Determine the (X, Y) coordinate at the center of the cell enclosing the given text.  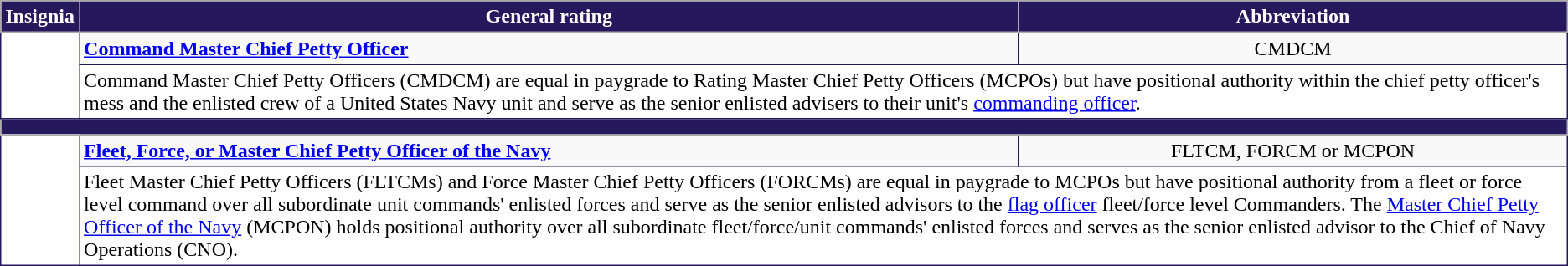
Command Master Chief Petty Officer (549, 49)
General rating (549, 17)
Fleet, Force, or Master Chief Petty Officer of the Navy (549, 150)
CMDCM (1293, 49)
Insignia (40, 17)
FLTCM, FORCM or MCPON (1293, 150)
Abbreviation (1293, 17)
